Capture the cell that displays the provided text and extract its [X, Y] central coordinate. 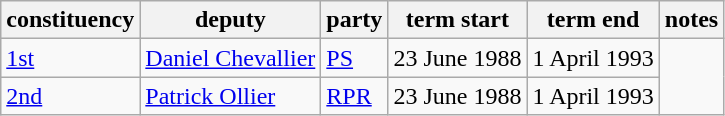
constituency [70, 20]
term start [458, 20]
Daniel Chevallier [230, 58]
2nd [70, 96]
PS [354, 58]
deputy [230, 20]
RPR [354, 96]
1st [70, 58]
term end [593, 20]
notes [691, 20]
party [354, 20]
Patrick Ollier [230, 96]
